Capture the cell that displays the provided text and extract its (x, y) central coordinate. 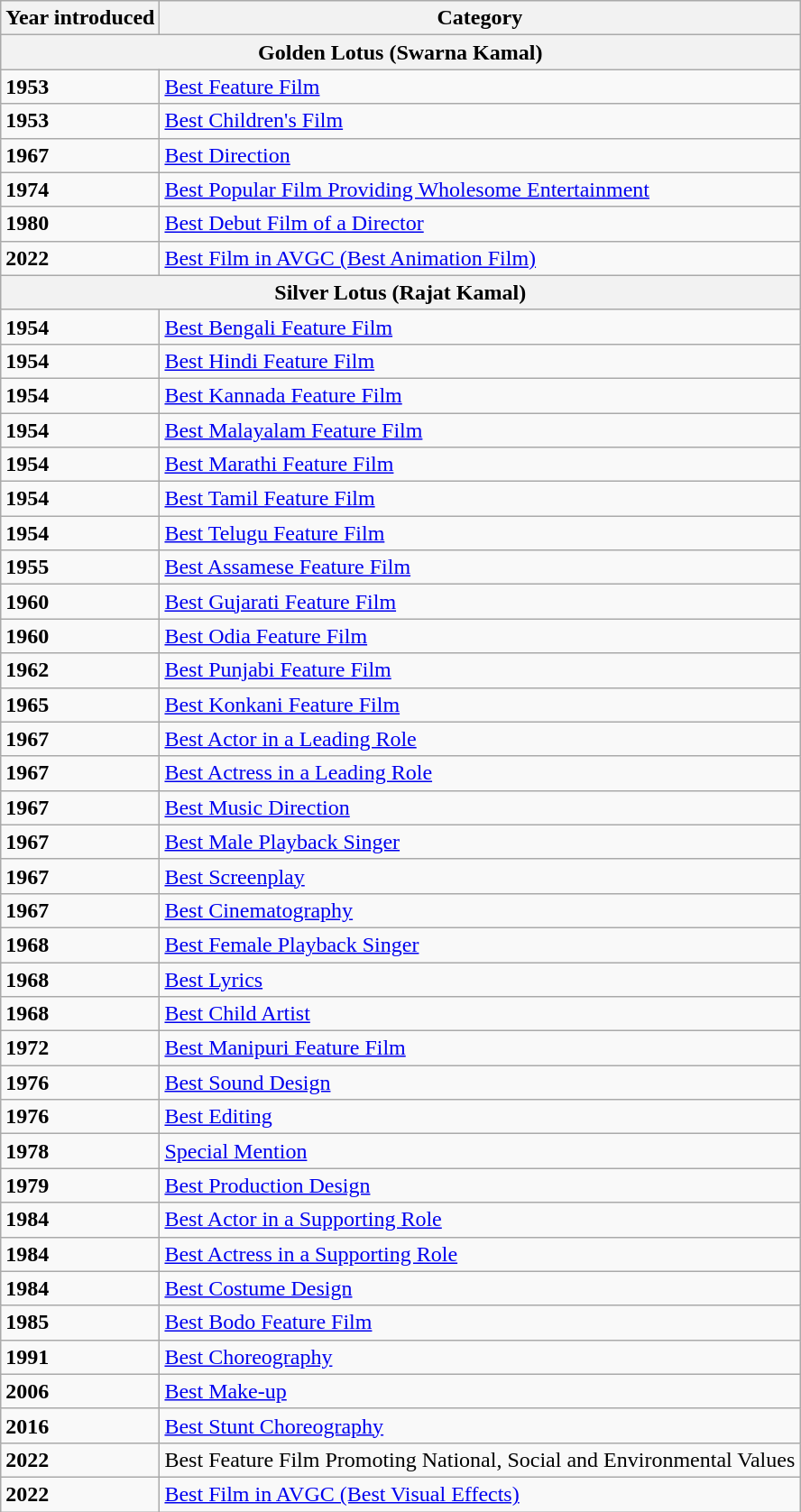
Golden Lotus (Swarna Kamal) (400, 52)
Best Film in AVGC (Best Animation Film) (480, 258)
1979 (80, 1185)
Best Child Artist (480, 1014)
Best Konkani Feature Film (480, 705)
1985 (80, 1323)
Best Actor in a Supporting Role (480, 1220)
Category (480, 18)
Best Screenplay (480, 876)
Best Make-up (480, 1391)
1965 (80, 705)
Best Debut Film of a Director (480, 224)
2016 (80, 1425)
Best Bengali Feature Film (480, 327)
1978 (80, 1151)
Best Actor in a Leading Role (480, 739)
Best Hindi Feature Film (480, 361)
1974 (80, 189)
Best Stunt Choreography (480, 1425)
Best Male Playback Singer (480, 842)
Best Feature Film (480, 87)
Best Cinematography (480, 910)
Best Editing (480, 1117)
Best Tamil Feature Film (480, 499)
Best Punjabi Feature Film (480, 670)
Best Popular Film Providing Wholesome Entertainment (480, 189)
Best Manipuri Feature Film (480, 1048)
1991 (80, 1357)
Best Direction (480, 155)
Best Costume Design (480, 1288)
1980 (80, 224)
Best Female Playback Singer (480, 945)
Best Music Direction (480, 807)
Best Bodo Feature Film (480, 1323)
Special Mention (480, 1151)
Best Marathi Feature Film (480, 465)
Best Lyrics (480, 979)
Best Malayalam Feature Film (480, 430)
Best Actress in a Leading Role (480, 773)
Best Feature Film Promoting National, Social and Environmental Values (480, 1460)
Best Kannada Feature Film (480, 395)
Best Production Design (480, 1185)
Best Odia Feature Film (480, 636)
Best Film in AVGC (Best Visual Effects) (480, 1494)
1962 (80, 670)
2006 (80, 1391)
1955 (80, 567)
Silver Lotus (Rajat Kamal) (400, 292)
Best Actress in a Supporting Role (480, 1254)
Best Assamese Feature Film (480, 567)
Best Sound Design (480, 1083)
Best Telugu Feature Film (480, 533)
Best Gujarati Feature Film (480, 602)
Best Children's Film (480, 121)
Year introduced (80, 18)
Best Choreography (480, 1357)
1972 (80, 1048)
